Determine the (x, y) coordinate at the center of the cell enclosing the given text.  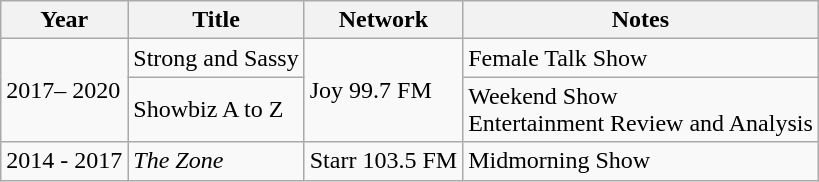
Starr 103.5 FM (383, 161)
Network (383, 20)
Strong and Sassy (216, 58)
Showbiz A to Z (216, 110)
Joy 99.7 FM (383, 90)
Weekend ShowEntertainment Review and Analysis (641, 110)
2017– 2020 (64, 90)
2014 - 2017 (64, 161)
Year (64, 20)
Notes (641, 20)
Female Talk Show (641, 58)
The Zone (216, 161)
Midmorning Show (641, 161)
Title (216, 20)
